Return (x, y) of the center of cell containing provided text 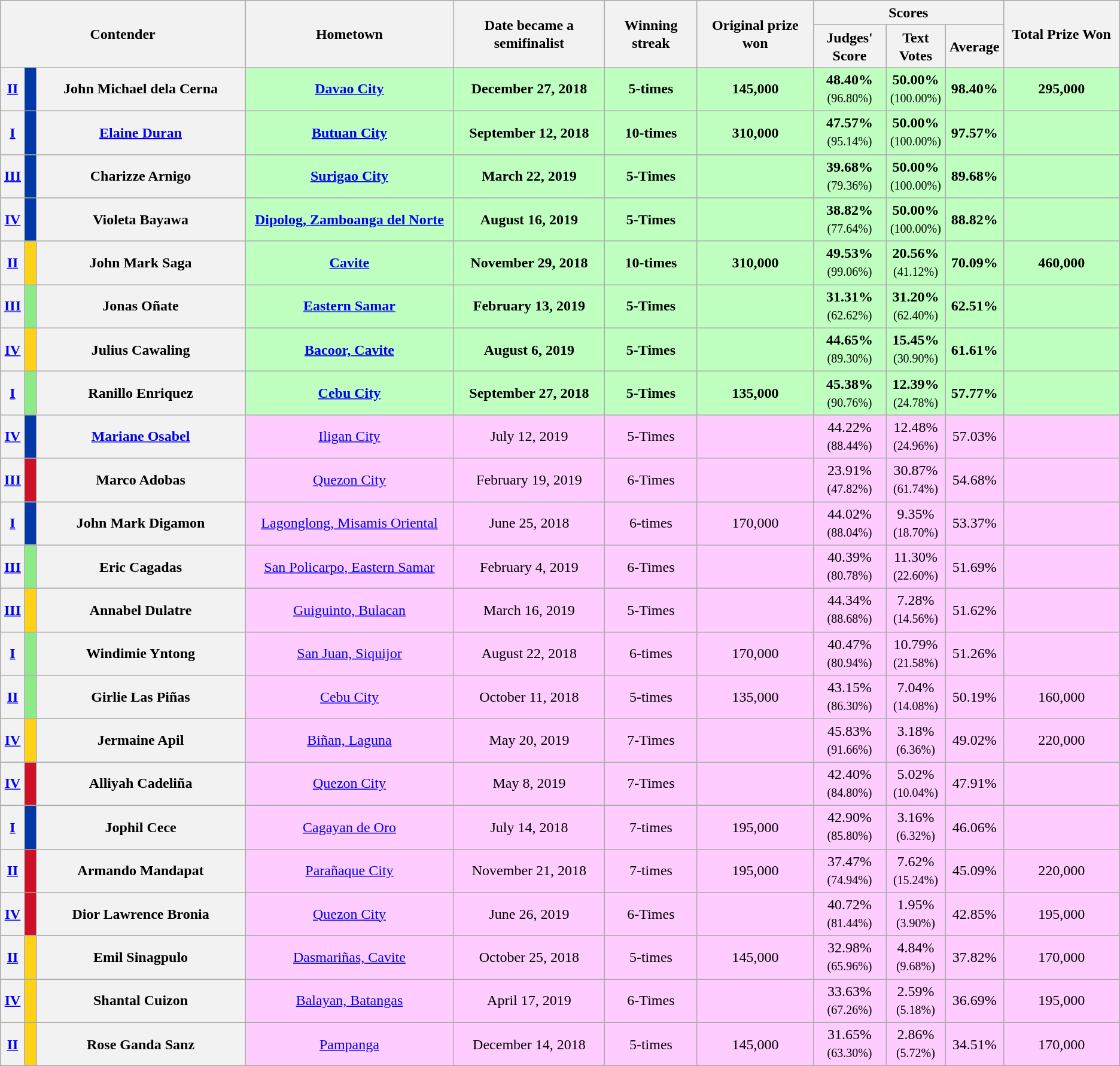
160,000 (1061, 698)
Pampanga (349, 1044)
Jermaine Apil (141, 741)
Violeta Bayawa (141, 220)
36.69% (974, 1001)
61.61% (974, 349)
July 12, 2019 (529, 437)
August 6, 2019 (529, 349)
42.90%(85.80%) (850, 827)
89.68% (974, 176)
Surigao City (349, 176)
51.62% (974, 610)
Cagayan de Oro (349, 827)
June 25, 2018 (529, 523)
98.40% (974, 90)
Charizze Arnigo (141, 176)
12.39%(24.78%) (915, 394)
Winning streak (651, 34)
Original prize won (755, 34)
Scores (908, 13)
Rose Ganda Sanz (141, 1044)
51.26% (974, 653)
44.22%(88.44%) (850, 437)
50.19% (974, 698)
40.47%(80.94%) (850, 653)
5.02%(10.04%) (915, 784)
August 16, 2019 (529, 220)
June 26, 2019 (529, 914)
43.15%(86.30%) (850, 698)
31.20%(62.40%) (915, 306)
Dasmariñas, Cavite (349, 957)
33.63%(67.26%) (850, 1001)
Total Prize Won (1061, 34)
47.91% (974, 784)
32.98%(65.96%) (850, 957)
Elaine Duran (141, 133)
40.39%(80.78%) (850, 567)
62.51% (974, 306)
37.82% (974, 957)
7.28%(14.56%) (915, 610)
Jophil Cece (141, 827)
Text Votes (915, 47)
Dior Lawrence Bronia (141, 914)
45.09% (974, 871)
October 25, 2018 (529, 957)
September 27, 2018 (529, 394)
2.59%(5.18%) (915, 1001)
Shantal Cuizon (141, 1001)
Jonas Oñate (141, 306)
July 14, 2018 (529, 827)
10.79%(21.58%) (915, 653)
295,000 (1061, 90)
4.84%(9.68%) (915, 957)
39.68%(79.36%) (850, 176)
11.30%(22.60%) (915, 567)
Bacoor, Cavite (349, 349)
9.35%(18.70%) (915, 523)
Iligan City (349, 437)
August 22, 2018 (529, 653)
31.31%(62.62%) (850, 306)
February 19, 2019 (529, 480)
December 14, 2018 (529, 1044)
97.57% (974, 133)
May 20, 2019 (529, 741)
57.77% (974, 394)
44.34%(88.68%) (850, 610)
Dipolog, Zamboanga del Norte (349, 220)
70.09% (974, 263)
57.03% (974, 437)
23.91%(47.82%) (850, 480)
40.72%(81.44%) (850, 914)
Mariane Osabel (141, 437)
2.86%(5.72%) (915, 1044)
12.48%(24.96%) (915, 437)
42.85% (974, 914)
3.18%(6.36%) (915, 741)
3.16%(6.32%) (915, 827)
45.38%(90.76%) (850, 394)
Biñan, Laguna (349, 741)
March 16, 2019 (529, 610)
Windimie Yntong (141, 653)
Parañaque City (349, 871)
San Policarpo, Eastern Samar (349, 567)
April 17, 2019 (529, 1001)
88.82% (974, 220)
31.65%(63.30%) (850, 1044)
November 21, 2018 (529, 871)
7.62%(15.24%) (915, 871)
May 8, 2019 (529, 784)
Davao City (349, 90)
1.95%(3.90%) (915, 914)
53.37% (974, 523)
Judges' Score (850, 47)
Hometown (349, 34)
49.53%(99.06%) (850, 263)
Cavite (349, 263)
460,000 (1061, 263)
48.40%(96.80%) (850, 90)
December 27, 2018 (529, 90)
Eastern Samar (349, 306)
February 4, 2019 (529, 567)
15.45%(30.90%) (915, 349)
Lagonglong, Misamis Oriental (349, 523)
Armando Mandapat (141, 871)
Balayan, Batangas (349, 1001)
Alliyah Cadeliña (141, 784)
November 29, 2018 (529, 263)
Annabel Dulatre (141, 610)
Emil Sinagpulo (141, 957)
Guiguinto, Bulacan (349, 610)
46.06% (974, 827)
Date became a semifinalist (529, 34)
Marco Adobas (141, 480)
20.56%(41.12%) (915, 263)
Julius Cawaling (141, 349)
30.87%(61.74%) (915, 480)
54.68% (974, 480)
34.51% (974, 1044)
37.47%(74.94%) (850, 871)
Contender (123, 34)
John Mark Saga (141, 263)
47.57%(95.14%) (850, 133)
Ranillo Enriquez (141, 394)
42.40%(84.80%) (850, 784)
49.02% (974, 741)
51.69% (974, 567)
San Juan, Siquijor (349, 653)
March 22, 2019 (529, 176)
October 11, 2018 (529, 698)
45.83%(91.66%) (850, 741)
44.65%(89.30%) (850, 349)
7.04%(14.08%) (915, 698)
44.02%(88.04%) (850, 523)
Butuan City (349, 133)
September 12, 2018 (529, 133)
Girlie Las Piñas (141, 698)
Average (974, 47)
John Mark Digamon (141, 523)
February 13, 2019 (529, 306)
Eric Cagadas (141, 567)
John Michael dela Cerna (141, 90)
38.82%(77.64%) (850, 220)
